Return the [x, y] coordinate for the center point of the cell that contains the specified text.  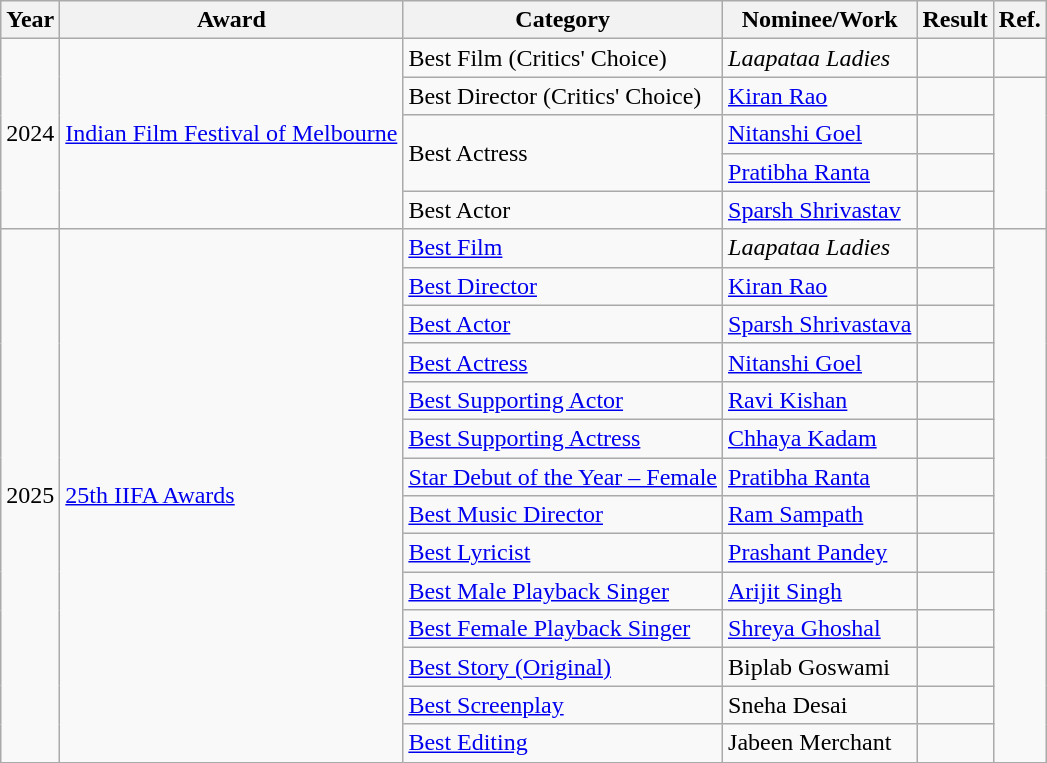
Ravi Kishan [820, 400]
Biplab Goswami [820, 667]
Best Music Director [563, 515]
Best Director [563, 286]
25th IIFA Awards [232, 496]
Result [955, 20]
Best Supporting Actor [563, 400]
Best Male Playback Singer [563, 591]
Best Female Playback Singer [563, 629]
Jabeen Merchant [820, 743]
Sparsh Shrivastava [820, 324]
Year [30, 20]
Arijit Singh [820, 591]
Sneha Desai [820, 705]
Star Debut of the Year – Female [563, 477]
2025 [30, 496]
Indian Film Festival of Melbourne [232, 134]
Ram Sampath [820, 515]
Chhaya Kadam [820, 438]
Prashant Pandey [820, 553]
Best Editing [563, 743]
2024 [30, 134]
Best Lyricist [563, 553]
Best Director (Critics' Choice) [563, 96]
Nominee/Work [820, 20]
Best Supporting Actress [563, 438]
Best Story (Original) [563, 667]
Sparsh Shrivastav [820, 210]
Shreya Ghoshal [820, 629]
Award [232, 20]
Ref. [1020, 20]
Best Screenplay [563, 705]
Best Film (Critics' Choice) [563, 58]
Category [563, 20]
Best Film [563, 248]
